Determine the [X, Y] coordinate at the center of the cell enclosing the given text.  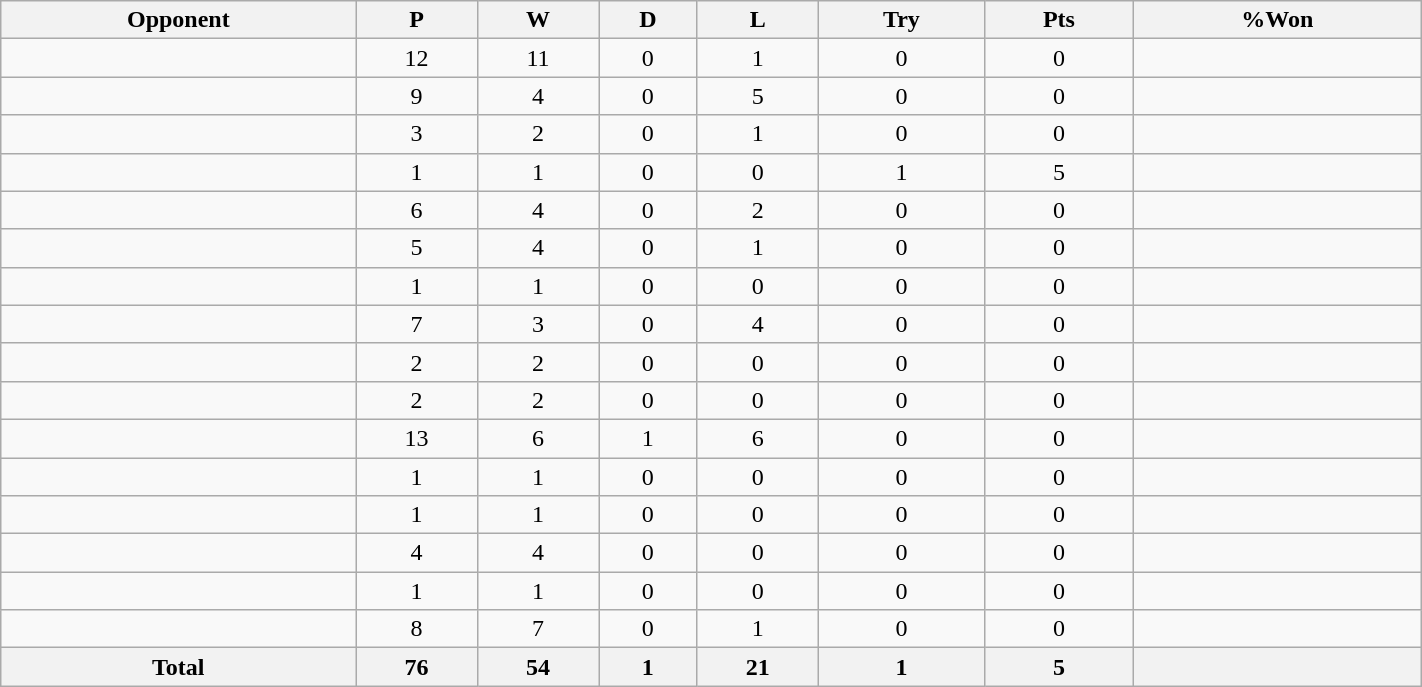
Try [901, 20]
L [758, 20]
D [648, 20]
Total [178, 667]
9 [416, 96]
76 [416, 667]
12 [416, 58]
13 [416, 438]
Opponent [178, 20]
8 [416, 629]
Pts [1058, 20]
W [538, 20]
%Won [1277, 20]
P [416, 20]
54 [538, 667]
21 [758, 667]
11 [538, 58]
